Return (X, Y) of the center of cell containing provided text 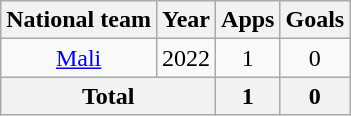
Total (108, 96)
2022 (186, 58)
National team (79, 20)
Goals (315, 20)
Year (186, 20)
Mali (79, 58)
Apps (248, 20)
